Locate the cell with the specified text and output its [x, y] center coordinate. 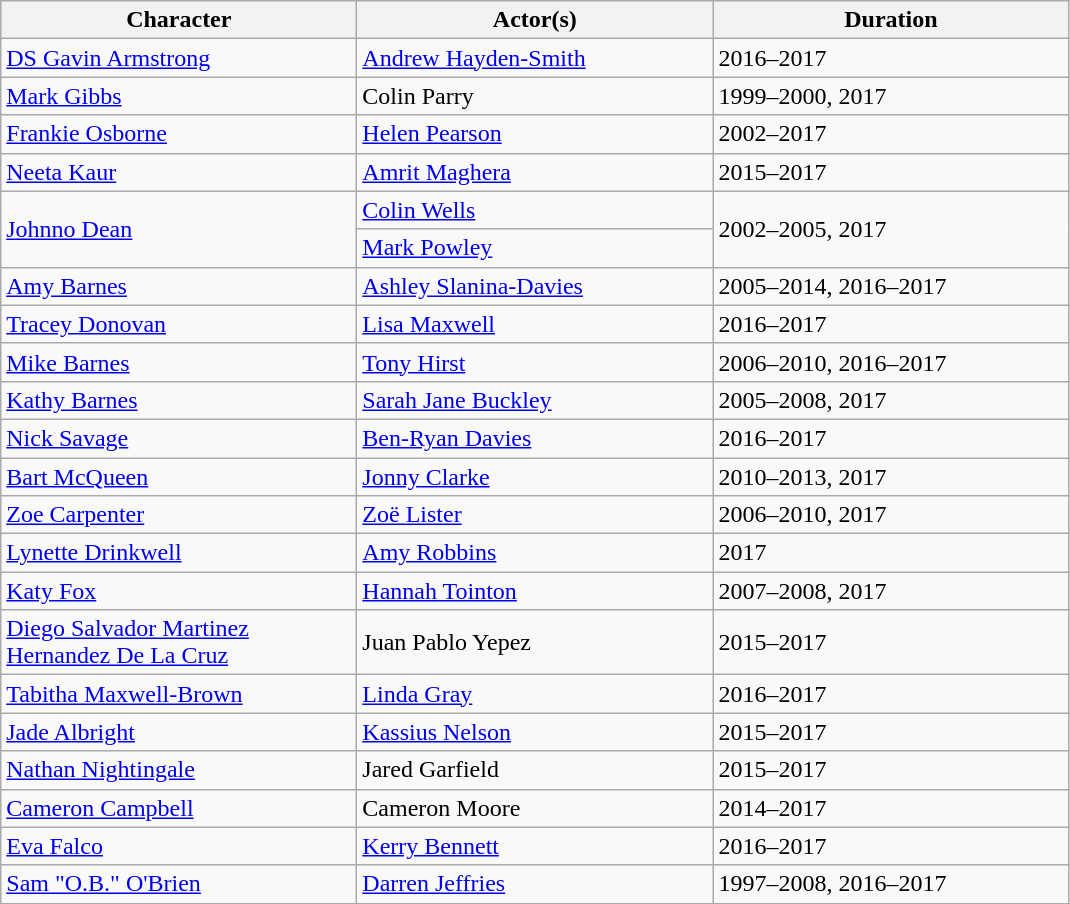
Amrit Maghera [535, 172]
Kassius Nelson [535, 732]
2017 [891, 553]
2006–2010, 2017 [891, 515]
Tabitha Maxwell-Brown [179, 694]
Colin Parry [535, 96]
Andrew Hayden-Smith [535, 58]
Jonny Clarke [535, 477]
Sarah Jane Buckley [535, 400]
Lisa Maxwell [535, 324]
2002–2017 [891, 134]
Cameron Campbell [179, 808]
2007–2008, 2017 [891, 591]
Tony Hirst [535, 362]
Johnno Dean [179, 229]
Nick Savage [179, 438]
Neeta Kaur [179, 172]
Tracey Donovan [179, 324]
DS Gavin Armstrong [179, 58]
Amy Robbins [535, 553]
Linda Gray [535, 694]
Ben-Ryan Davies [535, 438]
2014–2017 [891, 808]
Actor(s) [535, 20]
Katy Fox [179, 591]
2002–2005, 2017 [891, 229]
Darren Jeffries [535, 884]
Mike Barnes [179, 362]
Ashley Slanina-Davies [535, 286]
Juan Pablo Yepez [535, 642]
Diego Salvador Martinez Hernandez De La Cruz [179, 642]
Frankie Osborne [179, 134]
Hannah Tointon [535, 591]
Jade Albright [179, 732]
Cameron Moore [535, 808]
Amy Barnes [179, 286]
Sam "O.B." O'Brien [179, 884]
Helen Pearson [535, 134]
Eva Falco [179, 846]
2005–2014, 2016–2017 [891, 286]
Kerry Bennett [535, 846]
Mark Gibbs [179, 96]
2006–2010, 2016–2017 [891, 362]
Duration [891, 20]
Jared Garfield [535, 770]
Colin Wells [535, 210]
Zoe Carpenter [179, 515]
2005–2008, 2017 [891, 400]
2010–2013, 2017 [891, 477]
1999–2000, 2017 [891, 96]
Bart McQueen [179, 477]
1997–2008, 2016–2017 [891, 884]
Zoë Lister [535, 515]
Kathy Barnes [179, 400]
Character [179, 20]
Nathan Nightingale [179, 770]
Lynette Drinkwell [179, 553]
Mark Powley [535, 248]
